Determine the [X, Y] coordinate at the center of the cell enclosing the given text.  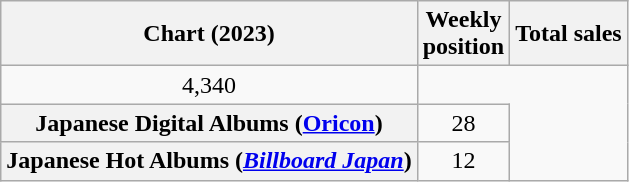
Total sales [569, 34]
Weeklyposition [463, 34]
Japanese Hot Albums (Billboard Japan) [209, 161]
Chart (2023) [209, 34]
28 [463, 123]
12 [463, 161]
4,340 [209, 85]
Japanese Digital Albums (Oricon) [209, 123]
